For the text-containing cell, return its midpoint in [X, Y] coordinate format. 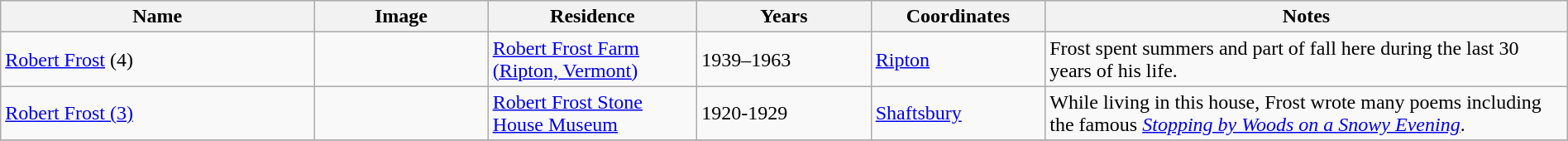
Name [157, 17]
Robert Frost Farm (Ripton, Vermont) [592, 60]
While living in this house, Frost wrote many poems including the famous Stopping by Woods on a Snowy Evening. [1307, 113]
Frost spent summers and part of fall here during the last 30 years of his life. [1307, 60]
Coordinates [958, 17]
1920-1929 [784, 113]
Image [401, 17]
Robert Frost Stone House Museum [592, 113]
1939–1963 [784, 60]
Years [784, 17]
Residence [592, 17]
Robert Frost (4) [157, 60]
Notes [1307, 17]
Ripton [958, 60]
Shaftsbury [958, 113]
Robert Frost (3) [157, 113]
